Extract the (x, y) coordinate from the center of the cell holding the provided text.  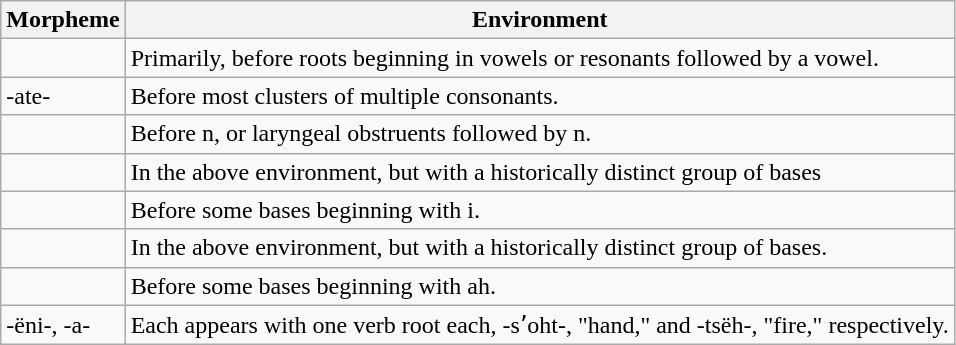
Before n, or laryngeal obstruents followed by n. (540, 134)
Morpheme (63, 20)
Each appears with one verb root each, -sʼoht-, "hand," and -tsëh-, "fire," respectively. (540, 325)
In the above environment, but with a historically distinct group of bases (540, 172)
-ëni-, -a- (63, 325)
Primarily, before roots beginning in vowels or resonants followed by a vowel. (540, 58)
Before most clusters of multiple consonants. (540, 96)
In the above environment, but with a historically distinct group of bases. (540, 248)
Environment (540, 20)
Before some bases beginning with ah. (540, 286)
Before some bases beginning with i. (540, 210)
-ate- (63, 96)
